From the cell containing the given text, extract its center point as [X, Y] coordinate. 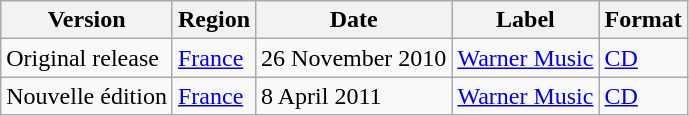
Date [354, 20]
26 November 2010 [354, 58]
Label [526, 20]
Version [87, 20]
8 April 2011 [354, 96]
Region [214, 20]
Original release [87, 58]
Nouvelle édition [87, 96]
Format [643, 20]
